Scan for the cell matching the given text and deliver its (x, y) coordinate at center. 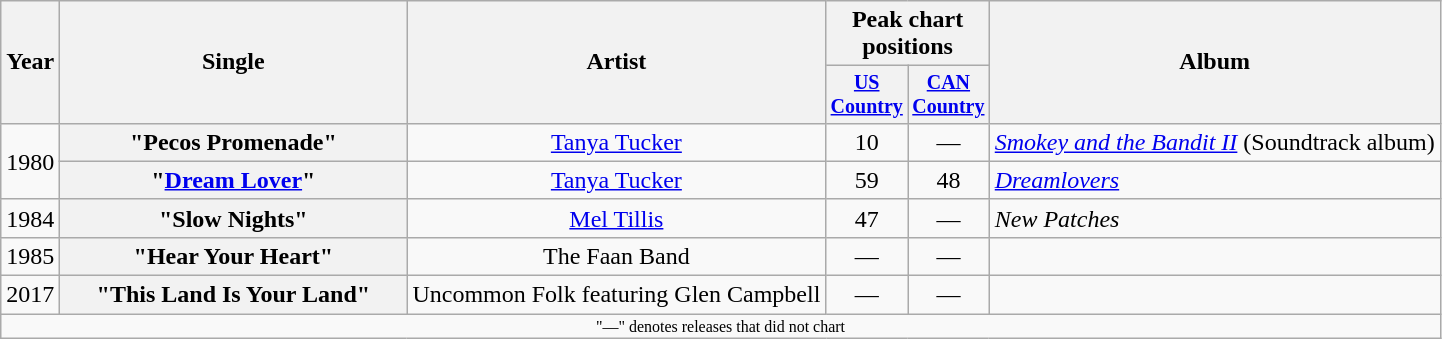
Year (30, 62)
The Faan Band (616, 256)
Single (234, 62)
Album (1214, 62)
"This Land Is Your Land" (234, 295)
Dreamlovers (1214, 180)
US Country (867, 94)
New Patches (1214, 218)
"Dream Lover" (234, 180)
48 (949, 180)
Uncommon Folk featuring Glen Campbell (616, 295)
Artist (616, 62)
CAN Country (949, 94)
"—" denotes releases that did not chart (720, 326)
47 (867, 218)
Mel Tillis (616, 218)
1984 (30, 218)
"Slow Nights" (234, 218)
Peak chartpositions (908, 34)
Smokey and the Bandit II (Soundtrack album) (1214, 142)
2017 (30, 295)
1980 (30, 161)
59 (867, 180)
"Pecos Promenade" (234, 142)
10 (867, 142)
"Hear Your Heart" (234, 256)
1985 (30, 256)
